Scan for the cell matching the given text and deliver its (X, Y) coordinate at center. 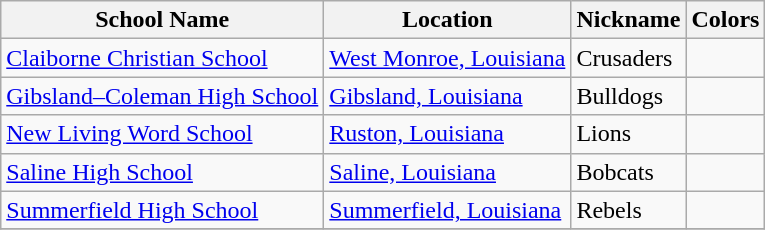
Saline High School (162, 172)
Claiborne Christian School (162, 58)
Bobcats (628, 172)
Location (448, 20)
Saline, Louisiana (448, 172)
Colors (726, 20)
Gibsland, Louisiana (448, 96)
Rebels (628, 210)
New Living Word School (162, 134)
Crusaders (628, 58)
Lions (628, 134)
West Monroe, Louisiana (448, 58)
School Name (162, 20)
Gibsland–Coleman High School (162, 96)
Nickname (628, 20)
Ruston, Louisiana (448, 134)
Summerfield, Louisiana (448, 210)
Bulldogs (628, 96)
Summerfield High School (162, 210)
